Find where the given text appears and provide that cell's center as (X, Y) coordinate. 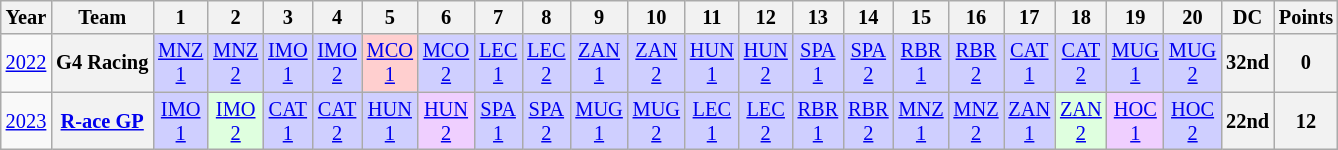
MCO2 (446, 63)
19 (1136, 17)
8 (546, 17)
9 (598, 17)
15 (922, 17)
G4 Racing (102, 63)
3 (288, 17)
MCO1 (390, 63)
2023 (26, 121)
0 (1306, 63)
Year (26, 17)
20 (1192, 17)
14 (868, 17)
22nd (1248, 121)
HOC1 (1136, 121)
HOC2 (1192, 121)
5 (390, 17)
4 (336, 17)
2022 (26, 63)
16 (976, 17)
7 (498, 17)
18 (1081, 17)
11 (712, 17)
6 (446, 17)
R-ace GP (102, 121)
10 (656, 17)
1 (180, 17)
2 (236, 17)
13 (818, 17)
DC (1248, 17)
17 (1030, 17)
Points (1306, 17)
Team (102, 17)
32nd (1248, 63)
